Provide the [X, Y] coordinate of the cell's center where the given text is located.  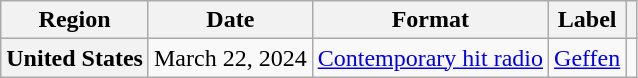
Contemporary hit radio [430, 58]
Geffen [588, 58]
March 22, 2024 [230, 58]
Date [230, 20]
Label [588, 20]
Format [430, 20]
Region [75, 20]
United States [75, 58]
